Return (x, y) of the center of cell containing provided text 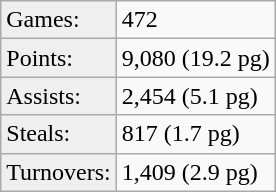
1,409 (2.9 pg) (196, 172)
817 (1.7 pg) (196, 134)
Turnovers: (59, 172)
472 (196, 20)
2,454 (5.1 pg) (196, 96)
Steals: (59, 134)
9,080 (19.2 pg) (196, 58)
Points: (59, 58)
Assists: (59, 96)
Games: (59, 20)
